For the text-containing cell, return its midpoint in (x, y) coordinate format. 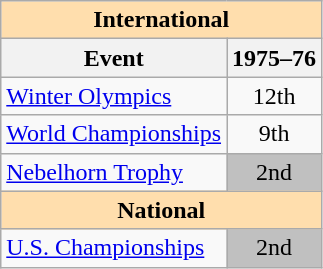
9th (274, 134)
U.S. Championships (114, 248)
International (162, 20)
Event (114, 58)
Nebelhorn Trophy (114, 172)
12th (274, 96)
World Championships (114, 134)
Winter Olympics (114, 96)
1975–76 (274, 58)
National (162, 210)
